Provide the (x, y) coordinate of the cell's center where the given text is located.  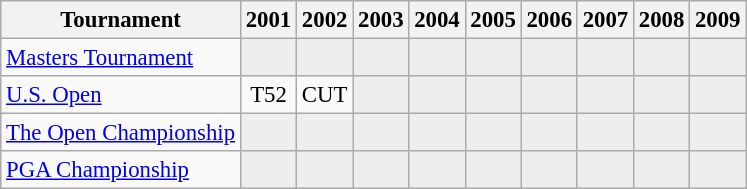
CUT (325, 95)
2007 (605, 20)
The Open Championship (121, 133)
2002 (325, 20)
PGA Championship (121, 170)
2001 (268, 20)
2004 (437, 20)
T52 (268, 95)
Masters Tournament (121, 58)
2008 (661, 20)
U.S. Open (121, 95)
2005 (493, 20)
2003 (381, 20)
Tournament (121, 20)
2009 (718, 20)
2006 (549, 20)
